Provide the (x, y) coordinate of the cell's center where the given text is located.  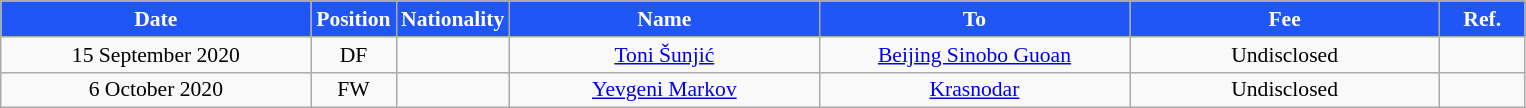
Beijing Sinobo Guoan (974, 55)
Date (156, 19)
15 September 2020 (156, 55)
Krasnodar (974, 90)
Ref. (1482, 19)
FW (354, 90)
Nationality (452, 19)
Name (664, 19)
Toni Šunjić (664, 55)
Fee (1285, 19)
Yevgeni Markov (664, 90)
To (974, 19)
6 October 2020 (156, 90)
DF (354, 55)
Position (354, 19)
